Capture the cell that displays the provided text and extract its (X, Y) central coordinate. 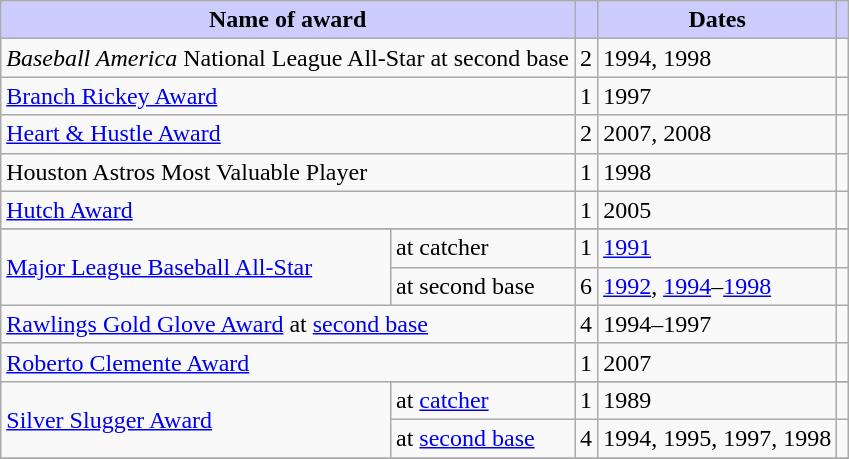
Name of award (288, 20)
Major League Baseball All-Star (196, 267)
1992, 1994–1998 (718, 286)
Baseball America National League All-Star at second base (288, 58)
Silver Slugger Award (196, 419)
2005 (718, 210)
Branch Rickey Award (288, 96)
1997 (718, 96)
1994, 1998 (718, 58)
1998 (718, 172)
Rawlings Gold Glove Award at second base (288, 324)
Heart & Hustle Award (288, 134)
Houston Astros Most Valuable Player (288, 172)
1991 (718, 248)
1989 (718, 400)
Roberto Clemente Award (288, 362)
Dates (718, 20)
1994–1997 (718, 324)
1994, 1995, 1997, 1998 (718, 438)
Hutch Award (288, 210)
2007 (718, 362)
2007, 2008 (718, 134)
6 (586, 286)
